Scan for the cell matching the given text and deliver its (X, Y) coordinate at center. 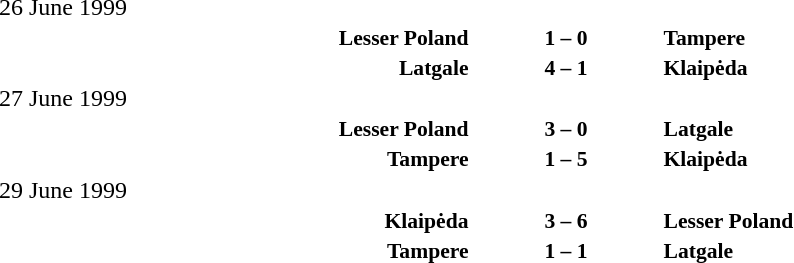
4 – 1 (566, 68)
1 – 5 (566, 159)
3 – 0 (566, 129)
1 – 0 (566, 38)
3 – 6 (566, 220)
